Capture the cell that displays the provided text and extract its (X, Y) central coordinate. 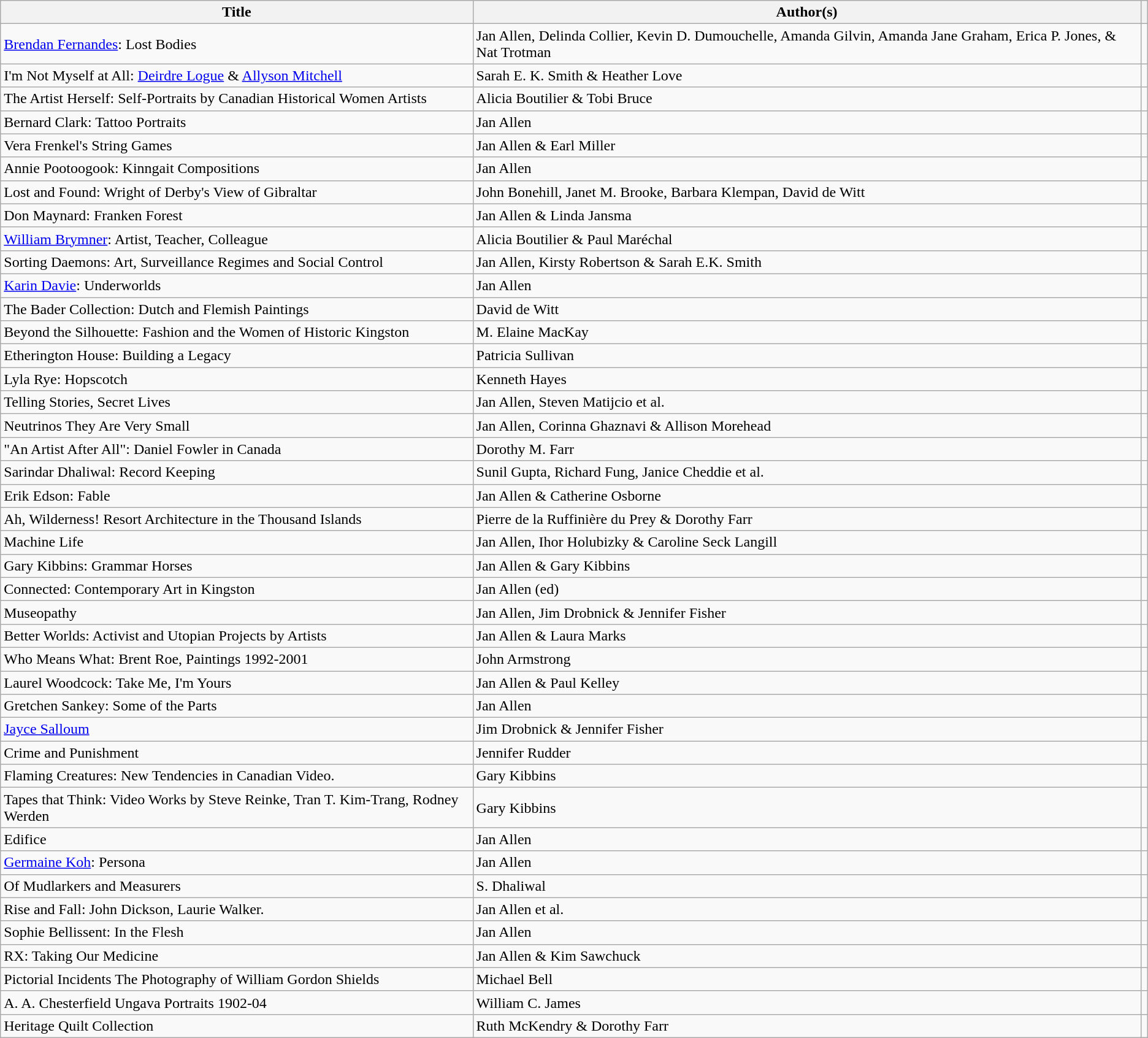
Jim Drobnick & Jennifer Fisher (807, 729)
Laurel Woodcock: Take Me, I'm Yours (237, 683)
Sunil Gupta, Richard Fung, Janice Cheddie et al. (807, 472)
The Artist Herself: Self-Portraits by Canadian Historical Women Artists (237, 99)
Tapes that Think: Video Works by Steve Reinke, Tran T. Kim-Trang, Rodney Werden (237, 807)
Gretchen Sankey: Some of the Parts (237, 706)
Lost and Found: Wright of Derby's View of Gibraltar (237, 192)
Machine Life (237, 542)
Jan Allen, Kirsty Robertson & Sarah E.K. Smith (807, 262)
RX: Taking Our Medicine (237, 956)
Annie Pootoogook: Kinngait Compositions (237, 169)
Heritage Quilt Collection (237, 1026)
John Bonehill, Janet M. Brooke, Barbara Klempan, David de Witt (807, 192)
Dorothy M. Farr (807, 449)
I'm Not Myself at All: Deirdre Logue & Allyson Mitchell (237, 75)
Jan Allen & Laura Marks (807, 636)
Jan Allen, Delinda Collier, Kevin D. Dumouchelle, Amanda Gilvin, Amanda Jane Graham, Erica P. Jones, & Nat Trotman (807, 44)
Sophie Bellissent: In the Flesh (237, 932)
Alicia Boutilier & Paul Maréchal (807, 239)
Jayce Salloum (237, 729)
Author(s) (807, 12)
Jan Allen & Gary Kibbins (807, 566)
S. Dhaliwal (807, 886)
Ah, Wilderness! Resort Architecture in the Thousand Islands (237, 519)
Kenneth Hayes (807, 379)
Of Mudlarkers and Measurers (237, 886)
Pierre de la Ruffinière du Prey & Dorothy Farr (807, 519)
Jan Allen & Paul Kelley (807, 683)
Jan Allen, Ihor Holubizky & Caroline Seck Langill (807, 542)
Lyla Rye: Hopscotch (237, 379)
Alicia Boutilier & Tobi Bruce (807, 99)
John Armstrong (807, 659)
"An Artist After All": Daniel Fowler in Canada (237, 449)
Brendan Fernandes: Lost Bodies (237, 44)
Sorting Daemons: Art, Surveillance Regimes and Social Control (237, 262)
Jan Allen & Linda Jansma (807, 215)
The Bader Collection: Dutch and Flemish Paintings (237, 309)
Museopathy (237, 612)
Rise and Fall: John Dickson, Laurie Walker. (237, 909)
Jan Allen et al. (807, 909)
Jan Allen & Earl Miller (807, 145)
Patricia Sullivan (807, 356)
Connected: Contemporary Art in Kingston (237, 589)
Sarah E. K. Smith & Heather Love (807, 75)
Neutrinos They Are Very Small (237, 426)
William C. James (807, 1002)
Etherington House: Building a Legacy (237, 356)
Karin Davie: Underworlds (237, 285)
A. A. Chesterfield Ungava Portraits 1902-04 (237, 1002)
Sarindar Dhaliwal: Record Keeping (237, 472)
Telling Stories, Secret Lives (237, 402)
Edifice (237, 839)
Who Means What: Brent Roe, Paintings 1992-2001 (237, 659)
Ruth McKendry & Dorothy Farr (807, 1026)
M. Elaine MacKay (807, 333)
Vera Frenkel's String Games (237, 145)
Jan Allen (ed) (807, 589)
Pictorial Incidents The Photography of William Gordon Shields (237, 979)
Michael Bell (807, 979)
Erik Edson: Fable (237, 496)
Jan Allen & Catherine Osborne (807, 496)
Jan Allen, Steven Matijcio et al. (807, 402)
Flaming Creatures: New Tendencies in Canadian Video. (237, 776)
William Brymner: Artist, Teacher, Colleague (237, 239)
Bernard Clark: Tattoo Portraits (237, 122)
Jan Allen, Corinna Ghaznavi & Allison Morehead (807, 426)
Better Worlds: Activist and Utopian Projects by Artists (237, 636)
Jennifer Rudder (807, 753)
David de Witt (807, 309)
Germaine Koh: Persona (237, 863)
Title (237, 12)
Don Maynard: Franken Forest (237, 215)
Jan Allen, Jim Drobnick & Jennifer Fisher (807, 612)
Jan Allen & Kim Sawchuck (807, 956)
Crime and Punishment (237, 753)
Gary Kibbins: Grammar Horses (237, 566)
Beyond the Silhouette: Fashion and the Women of Historic Kingston (237, 333)
